Return the (X, Y) coordinate for the center point of the cell that contains the specified text.  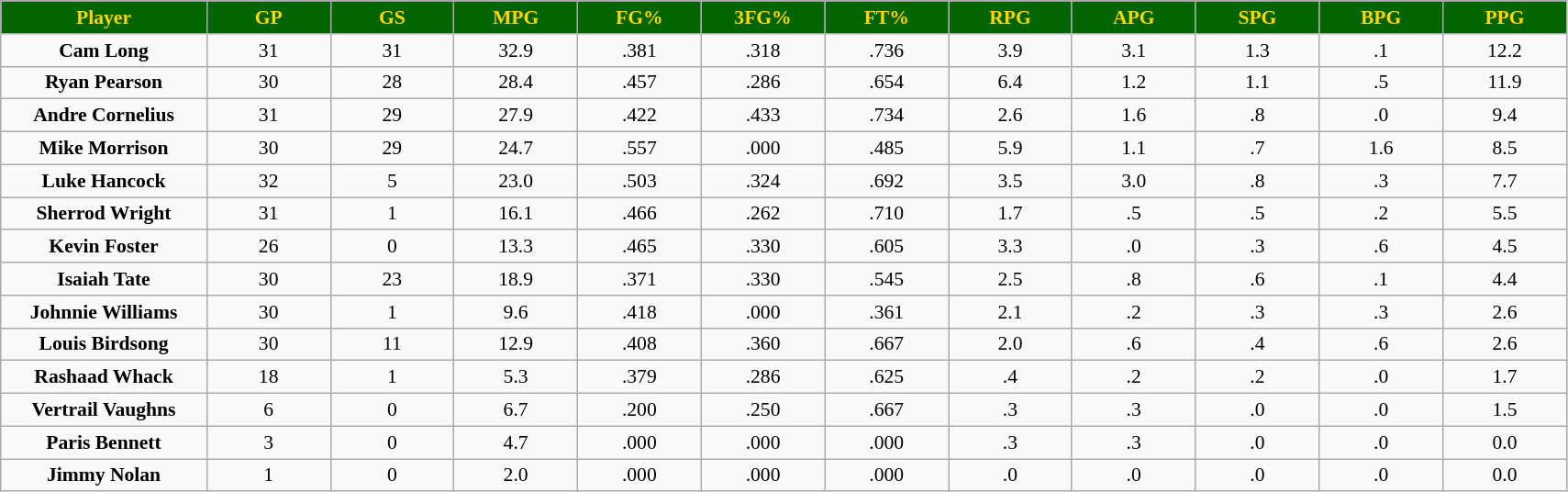
5.9 (1011, 149)
5.5 (1505, 214)
.324 (763, 181)
28.4 (516, 83)
.485 (886, 149)
.654 (886, 83)
26 (268, 247)
3 (268, 442)
.408 (639, 344)
.262 (763, 214)
9.6 (516, 312)
.692 (886, 181)
23.0 (516, 181)
3FG% (763, 17)
1.3 (1257, 50)
Andre Cornelius (105, 116)
.710 (886, 214)
.200 (639, 410)
1.2 (1134, 83)
GS (393, 17)
MPG (516, 17)
12.9 (516, 344)
5 (393, 181)
.433 (763, 116)
Sherrod Wright (105, 214)
.381 (639, 50)
11 (393, 344)
12.2 (1505, 50)
.360 (763, 344)
.557 (639, 149)
18.9 (516, 279)
Isaiah Tate (105, 279)
.7 (1257, 149)
GP (268, 17)
7.7 (1505, 181)
24.7 (516, 149)
Ryan Pearson (105, 83)
Cam Long (105, 50)
.422 (639, 116)
FT% (886, 17)
23 (393, 279)
.736 (886, 50)
3.1 (1134, 50)
1.5 (1505, 410)
.605 (886, 247)
Louis Birdsong (105, 344)
16.1 (516, 214)
.545 (886, 279)
4.7 (516, 442)
.625 (886, 377)
5.3 (516, 377)
APG (1134, 17)
.379 (639, 377)
Paris Bennett (105, 442)
Vertrail Vaughns (105, 410)
.318 (763, 50)
3.3 (1011, 247)
32.9 (516, 50)
2.1 (1011, 312)
.361 (886, 312)
28 (393, 83)
.250 (763, 410)
RPG (1011, 17)
FG% (639, 17)
Rashaad Whack (105, 377)
.734 (886, 116)
3.5 (1011, 181)
4.5 (1505, 247)
.371 (639, 279)
6.7 (516, 410)
.466 (639, 214)
3.0 (1134, 181)
Player (105, 17)
6.4 (1011, 83)
27.9 (516, 116)
9.4 (1505, 116)
13.3 (516, 247)
Luke Hancock (105, 181)
.465 (639, 247)
3.9 (1011, 50)
PPG (1505, 17)
Johnnie Williams (105, 312)
Mike Morrison (105, 149)
.457 (639, 83)
11.9 (1505, 83)
Kevin Foster (105, 247)
SPG (1257, 17)
.418 (639, 312)
18 (268, 377)
8.5 (1505, 149)
2.5 (1011, 279)
BPG (1382, 17)
4.4 (1505, 279)
6 (268, 410)
.503 (639, 181)
32 (268, 181)
Jimmy Nolan (105, 475)
